For the text-containing cell, return its midpoint in (x, y) coordinate format. 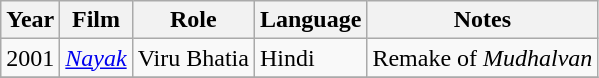
Language (310, 20)
Remake of Mudhalvan (482, 58)
Year (30, 20)
Notes (482, 20)
2001 (30, 58)
Film (96, 20)
Viru Bhatia (193, 58)
Hindi (310, 58)
Role (193, 20)
Nayak (96, 58)
